Provide the (X, Y) coordinate of the cell's center where the given text is located.  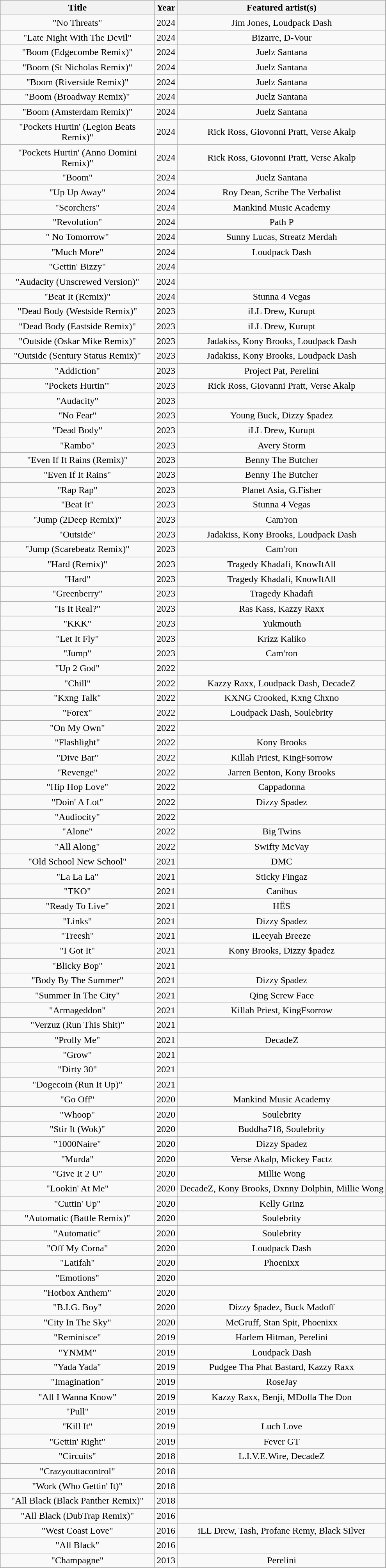
"All Black (DubTrap Remix)" (77, 1516)
"Whoop" (77, 1114)
"Dogecoin (Run It Up)" (77, 1084)
"Hip Hop Love" (77, 787)
"City In The Sky" (77, 1322)
"Late Night With The Devil" (77, 38)
"KKK" (77, 623)
Luch Love (282, 1427)
"Treesh" (77, 936)
"Automatic (Battle Remix)" (77, 1218)
Young Buck, Dizzy $padez (282, 415)
"Up Up Away" (77, 192)
"Gettin' Right" (77, 1441)
Fever GT (282, 1441)
"Murda" (77, 1159)
"Imagination" (77, 1382)
"YNMM" (77, 1352)
"Emotions" (77, 1278)
"West Coast Love" (77, 1530)
"TKO" (77, 891)
"Automatic" (77, 1233)
Swifty McVay (282, 847)
"Stir It (Wok)" (77, 1129)
Kony Brooks, Dizzy $padez (282, 951)
Roy Dean, Scribe The Verbalist (282, 192)
"Go Off" (77, 1099)
"Yada Yada" (77, 1367)
"Scorchers" (77, 207)
"Links" (77, 921)
Bizarre, D-Vour (282, 38)
"Off My Corna" (77, 1248)
Big Twins (282, 832)
"Gettin' Bizzy" (77, 267)
Featured artist(s) (282, 8)
Buddha718, Soulebrity (282, 1129)
iLL Drew, Tash, Profane Remy, Black Silver (282, 1530)
"Boom (St Nicholas Remix)" (77, 67)
L.I.V.E.Wire, DecadeZ (282, 1456)
"Audacity (Unscrewed Version)" (77, 282)
"Kill It" (77, 1427)
"Doin' A Lot" (77, 802)
Kelly Grinz (282, 1204)
"Kxng Talk" (77, 698)
"Rambo" (77, 445)
"Pockets Hurtin'" (77, 386)
Canibus (282, 891)
"Revolution" (77, 222)
"Addiction" (77, 371)
"Flashlight" (77, 743)
"All Black" (77, 1545)
"Greenberry" (77, 594)
"Revenge" (77, 772)
"On My Own" (77, 728)
"Pockets Hurtin' (Legion Beats Remix)" (77, 132)
RoseJay (282, 1382)
"Even If It Rains (Remix)" (77, 460)
"Audacity" (77, 400)
Sticky Fingaz (282, 876)
"Alone" (77, 832)
"Rap Rap" (77, 490)
Tragedy Khadafi (282, 594)
"Old School New School" (77, 861)
"Beat It" (77, 505)
Perelini (282, 1560)
2013 (166, 1560)
"Boom" (77, 177)
"Hard" (77, 579)
"Verzuz (Run This Shit)" (77, 1025)
DMC (282, 861)
"I Got It" (77, 951)
"All Black (Black Panther Remix)" (77, 1501)
Ras Kass, Kazzy Raxx (282, 609)
"Outside (Oskar Mike Remix)" (77, 341)
"Outside (Sentury Status Remix)" (77, 356)
"Dead Body (Westside Remix)" (77, 311)
"Give It 2 U" (77, 1174)
"Audiocity" (77, 817)
"Outside" (77, 534)
Krizz Kaliko (282, 638)
Path P (282, 222)
"Circuits" (77, 1456)
Sunny Lucas, Streatz Merdah (282, 237)
Millie Wong (282, 1174)
"Is It Real?" (77, 609)
McGruff, Stan Spit, Phoenixx (282, 1322)
"Summer In The City" (77, 995)
Jarren Benton, Kony Brooks (282, 772)
Dizzy $padez, Buck Madoff (282, 1307)
Kazzy Raxx, Loudpack Dash, DecadeZ (282, 683)
Kazzy Raxx, Benji, MDolla The Don (282, 1397)
"Pull" (77, 1412)
Harlem Hitman, Perelini (282, 1337)
"Dirty 30" (77, 1070)
"Boom (Edgecombe Remix)" (77, 52)
"Boom (Amsterdam Remix)" (77, 112)
"Forex" (77, 713)
DecadeZ (282, 1040)
"Ready To Live" (77, 906)
Kony Brooks (282, 743)
Title (77, 8)
"Armageddon" (77, 1010)
"Chill" (77, 683)
"Beat It (Remix)" (77, 296)
"Even If It Rains" (77, 475)
"Reminisce" (77, 1337)
"B.I.G. Boy" (77, 1307)
" No Tomorrow" (77, 237)
"Body By The Summer" (77, 980)
"Work (Who Gettin' It)" (77, 1486)
"No Threats" (77, 23)
Avery Storm (282, 445)
"Pockets Hurtin' (Anno Domini Remix)" (77, 157)
"Boom (Broadway Remix)" (77, 97)
"All I Wanna Know" (77, 1397)
"No Fear" (77, 415)
"Lookin' At Me" (77, 1189)
Loudpack Dash, Soulebrity (282, 713)
Qing Screw Face (282, 995)
iLeeyah Breeze (282, 936)
"La La La" (77, 876)
"Up 2 God" (77, 668)
Cappadonna (282, 787)
"Dead Body" (77, 430)
Pudgee Tha Phat Bastard, Kazzy Raxx (282, 1367)
Rick Ross, Giovanni Pratt, Verse Akalp (282, 386)
"Jump" (77, 653)
Yukmouth (282, 623)
Year (166, 8)
"Much More" (77, 252)
Phoenixx (282, 1263)
Verse Akalp, Mickey Factz (282, 1159)
"Blicky Bop" (77, 966)
"1000Naire" (77, 1144)
"Jump (2Deep Remix)" (77, 520)
"Grow" (77, 1055)
Project Pat, Perelini (282, 371)
Jim Jones, Loudpack Dash (282, 23)
"Champagne" (77, 1560)
KXNG Crooked, Kxng Chxno (282, 698)
"Boom (Riverside Remix)" (77, 82)
DecadeZ, Kony Brooks, Dxnny Dolphin, Millie Wong (282, 1189)
"All Along" (77, 847)
"Hotbox Anthem" (77, 1293)
"Hard (Remix)" (77, 564)
HËS (282, 906)
"Dead Body (Eastside Remix)" (77, 326)
Planet Asia, G.Fisher (282, 490)
"Latifah" (77, 1263)
"Jump (Scarebeatz Remix)" (77, 549)
"Prolly Me" (77, 1040)
"Dive Bar" (77, 757)
"Cuttin' Up" (77, 1204)
"Crazyouttacontrol" (77, 1471)
"Let It Fly" (77, 638)
